Determine the (x, y) coordinate at the center of the cell enclosing the given text.  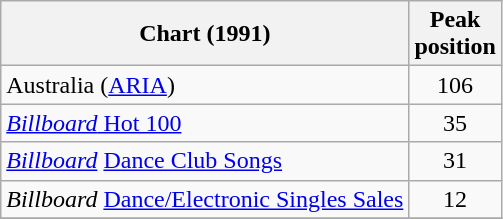
31 (455, 161)
Billboard Dance Club Songs (205, 161)
Peakposition (455, 34)
Billboard Dance/Electronic Singles Sales (205, 199)
106 (455, 85)
Chart (1991) (205, 34)
12 (455, 199)
Australia (ARIA) (205, 85)
Billboard Hot 100 (205, 123)
35 (455, 123)
